Capture the cell that displays the provided text and extract its (X, Y) central coordinate. 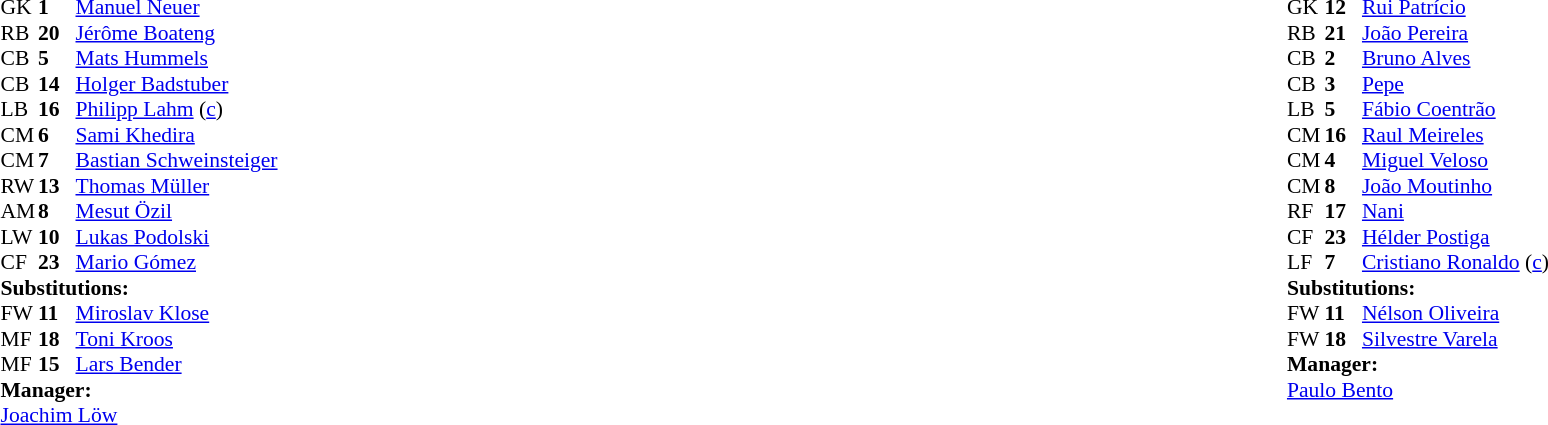
21 (1343, 33)
LW (19, 237)
Jérôme Boateng (177, 33)
RW (19, 186)
Lars Bender (177, 365)
13 (57, 186)
Manager: (138, 390)
AM (19, 211)
Bastian Schweinsteiger (177, 161)
17 (1343, 211)
Substitutions: (138, 288)
Mats Hummels (177, 59)
Mesut Özil (177, 211)
Holger Badstuber (177, 84)
3 (1343, 84)
6 (57, 135)
Mario Gómez (177, 263)
Thomas Müller (177, 186)
Philipp Lahm (c) (177, 109)
Lukas Podolski (177, 237)
10 (57, 237)
15 (57, 365)
Miroslav Klose (177, 313)
LF (1306, 263)
Sami Khedira (177, 135)
2 (1343, 59)
Toni Kroos (177, 339)
RF (1306, 211)
20 (57, 33)
4 (1343, 161)
14 (57, 84)
